Return [X, Y] of the center of cell containing provided text 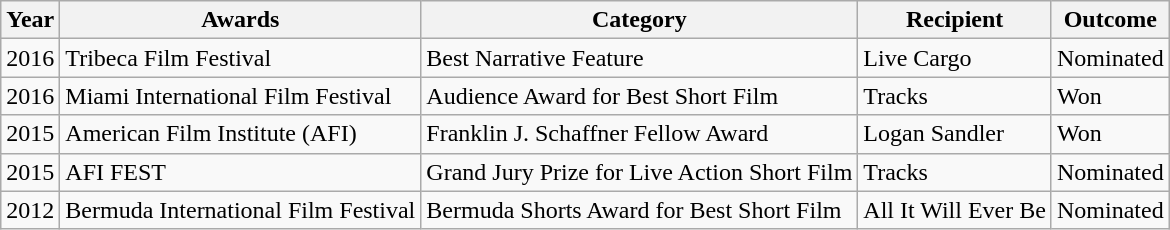
Grand Jury Prize for Live Action Short Film [640, 172]
Live Cargo [955, 58]
Franklin J. Schaffner Fellow Award [640, 134]
Outcome [1110, 20]
American Film Institute (AFI) [240, 134]
Audience Award for Best Short Film [640, 96]
Bermuda Shorts Award for Best Short Film [640, 210]
2012 [30, 210]
Miami International Film Festival [240, 96]
Recipient [955, 20]
All It Will Ever Be [955, 210]
Tribeca Film Festival [240, 58]
AFI FEST [240, 172]
Best Narrative Feature [640, 58]
Bermuda International Film Festival [240, 210]
Awards [240, 20]
Logan Sandler [955, 134]
Year [30, 20]
Category [640, 20]
